Scan for the cell matching the given text and deliver its [X, Y] coordinate at center. 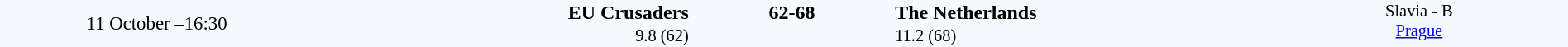
EU Crusaders [501, 12]
Slavia - B Prague [1419, 23]
62-68 [791, 12]
11 October –16:30 [157, 23]
9.8 (62) [501, 36]
11.2 (68) [1082, 36]
The Netherlands [1082, 12]
